Locate the cell with the specified text and output its [x, y] center coordinate. 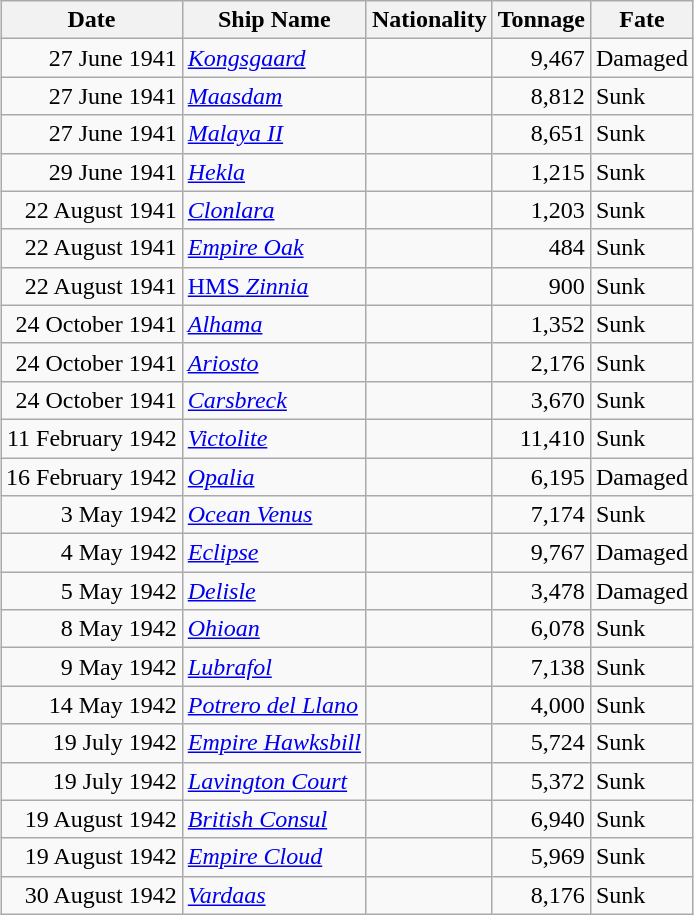
1,215 [541, 172]
9,767 [541, 553]
British Consul [274, 819]
4,000 [541, 705]
Eclipse [274, 553]
Carsbreck [274, 400]
Date [92, 20]
8,812 [541, 96]
Delisle [274, 591]
Victolite [274, 438]
Empire Oak [274, 248]
7,174 [541, 515]
3 May 1942 [92, 515]
30 August 1942 [92, 895]
Alhama [274, 324]
Potrero del Llano [274, 705]
9,467 [541, 58]
14 May 1942 [92, 705]
6,195 [541, 477]
2,176 [541, 362]
Ocean Venus [274, 515]
Kongsgaard [274, 58]
3,670 [541, 400]
8,176 [541, 895]
11 February 1942 [92, 438]
5,372 [541, 781]
484 [541, 248]
Empire Hawksbill [274, 743]
1,203 [541, 210]
Nationality [429, 20]
9 May 1942 [92, 667]
8 May 1942 [92, 629]
Maasdam [274, 96]
Vardaas [274, 895]
6,078 [541, 629]
Malaya II [274, 134]
Ship Name [274, 20]
5,969 [541, 857]
Empire Cloud [274, 857]
Lubrafol [274, 667]
11,410 [541, 438]
6,940 [541, 819]
1,352 [541, 324]
5,724 [541, 743]
Tonnage [541, 20]
Fate [642, 20]
900 [541, 286]
Hekla [274, 172]
Opalia [274, 477]
16 February 1942 [92, 477]
7,138 [541, 667]
Lavington Court [274, 781]
29 June 1941 [92, 172]
5 May 1942 [92, 591]
Ariosto [274, 362]
Ohioan [274, 629]
3,478 [541, 591]
4 May 1942 [92, 553]
Clonlara [274, 210]
8,651 [541, 134]
HMS Zinnia [274, 286]
